Detect which cell encompasses the target text, then output its (X, Y) center coordinate. 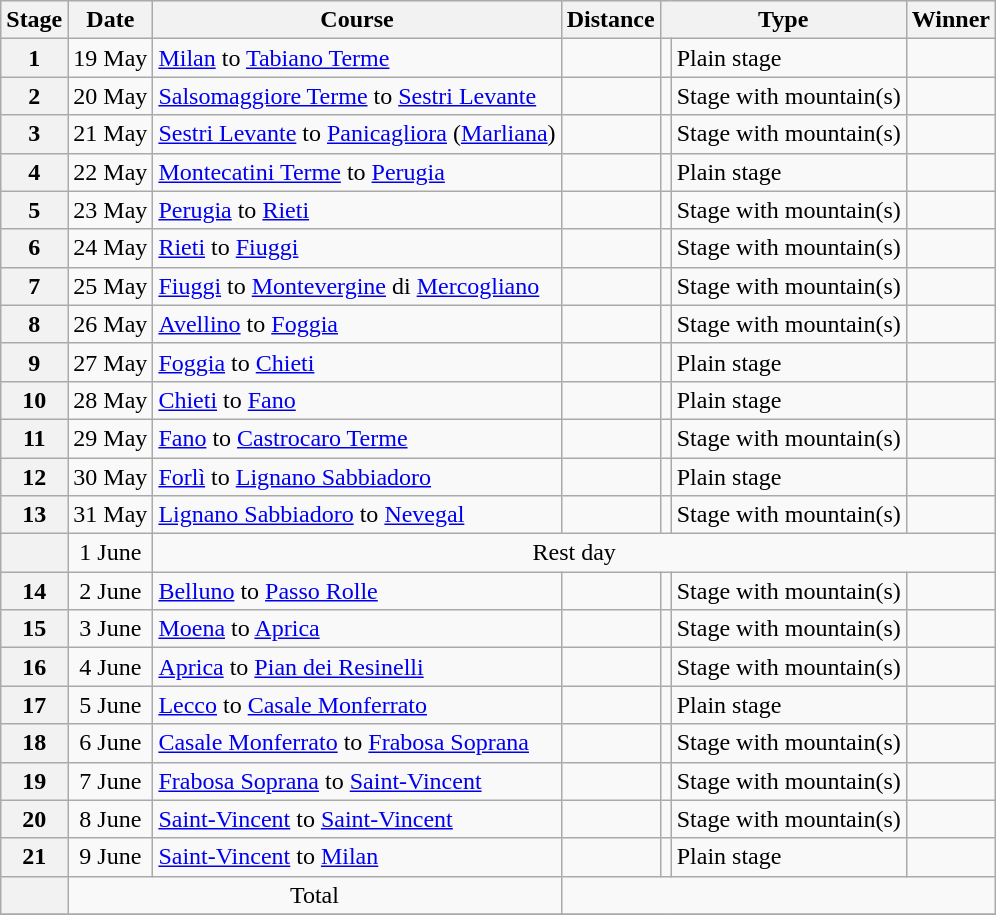
30 May (110, 477)
1 (34, 58)
Salsomaggiore Terme to Sestri Levante (357, 96)
Moena to Aprica (357, 629)
Total (314, 895)
7 June (110, 781)
17 (34, 705)
Aprica to Pian dei Resinelli (357, 667)
9 (34, 362)
25 May (110, 286)
5 (34, 210)
Distance (610, 20)
11 (34, 438)
Fiuggi to Montevergine di Mercogliano (357, 286)
10 (34, 400)
3 June (110, 629)
18 (34, 743)
22 May (110, 172)
Chieti to Fano (357, 400)
2 June (110, 591)
Lecco to Casale Monferrato (357, 705)
24 May (110, 248)
21 May (110, 134)
28 May (110, 400)
20 May (110, 96)
7 (34, 286)
Sestri Levante to Panicagliora (Marliana) (357, 134)
Belluno to Passo Rolle (357, 591)
Perugia to Rieti (357, 210)
27 May (110, 362)
Saint-Vincent to Saint-Vincent (357, 819)
16 (34, 667)
14 (34, 591)
Stage (34, 20)
12 (34, 477)
Saint-Vincent to Milan (357, 857)
Date (110, 20)
Winner (950, 20)
2 (34, 96)
Rest day (574, 553)
31 May (110, 515)
Fano to Castrocaro Terme (357, 438)
5 June (110, 705)
3 (34, 134)
4 June (110, 667)
4 (34, 172)
Frabosa Soprana to Saint-Vincent (357, 781)
8 June (110, 819)
20 (34, 819)
8 (34, 324)
Type (783, 20)
29 May (110, 438)
26 May (110, 324)
Montecatini Terme to Perugia (357, 172)
Foggia to Chieti (357, 362)
Forlì to Lignano Sabbiadoro (357, 477)
1 June (110, 553)
23 May (110, 210)
19 (34, 781)
Milan to Tabiano Terme (357, 58)
9 June (110, 857)
Casale Monferrato to Frabosa Soprana (357, 743)
6 (34, 248)
Avellino to Foggia (357, 324)
21 (34, 857)
15 (34, 629)
Rieti to Fiuggi (357, 248)
Lignano Sabbiadoro to Nevegal (357, 515)
Course (357, 20)
13 (34, 515)
6 June (110, 743)
19 May (110, 58)
